Pinpoint the cell where the given text exists, returning its [X, Y] midpoint coordinate. 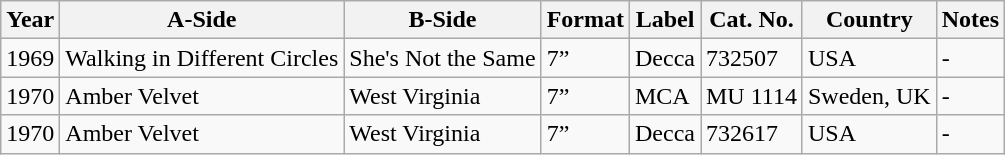
A-Side [202, 20]
Walking in Different Circles [202, 58]
She's Not the Same [442, 58]
732617 [751, 134]
Label [664, 20]
Year [30, 20]
Sweden, UK [869, 96]
Cat. No. [751, 20]
Notes [970, 20]
732507 [751, 58]
MCA [664, 96]
MU 1114 [751, 96]
B-Side [442, 20]
Format [585, 20]
Country [869, 20]
1969 [30, 58]
